Pinpoint the cell where the given text exists, returning its [x, y] midpoint coordinate. 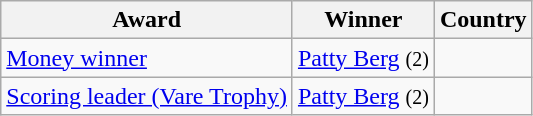
Award [147, 20]
Winner [363, 20]
Money winner [147, 58]
Scoring leader (Vare Trophy) [147, 96]
Country [483, 20]
